Extract the (X, Y) coordinate from the center of the cell holding the provided text.  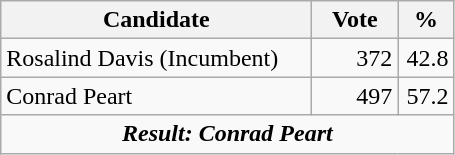
372 (355, 58)
Candidate (156, 20)
Rosalind Davis (Incumbent) (156, 58)
57.2 (426, 96)
Conrad Peart (156, 96)
42.8 (426, 58)
497 (355, 96)
Result: Conrad Peart (228, 134)
Vote (355, 20)
% (426, 20)
